From the cell containing the given text, extract its center point as [x, y] coordinate. 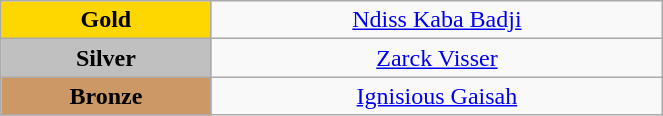
Bronze [106, 96]
Ndiss Kaba Badji [437, 20]
Ignisious Gaisah [437, 96]
Zarck Visser [437, 58]
Gold [106, 20]
Silver [106, 58]
